Output the [x, y] coordinate of the center of the cell containing the given text.  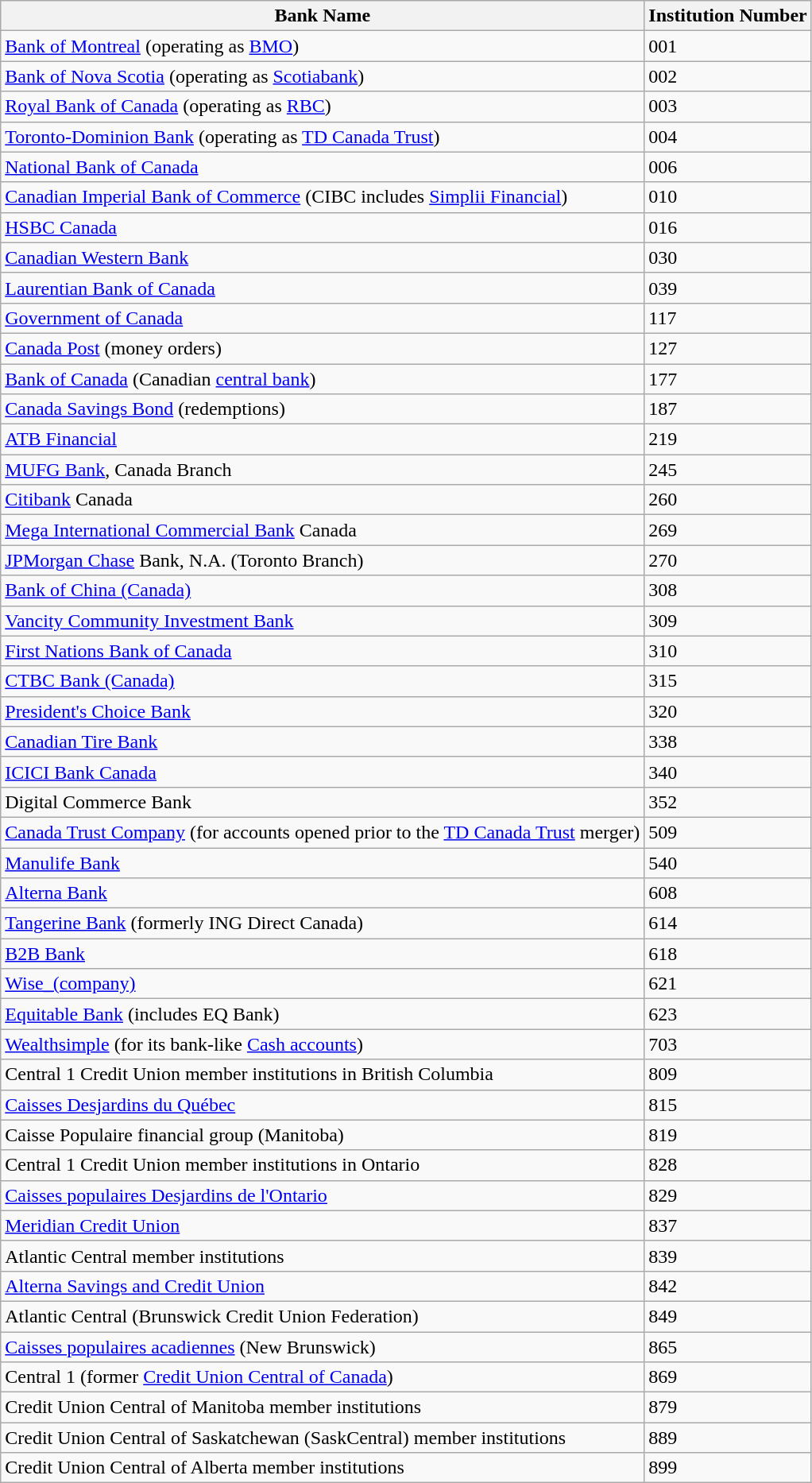
010 [728, 197]
177 [728, 379]
Laurentian Bank of Canada [323, 288]
Wise_(company) [323, 984]
219 [728, 439]
540 [728, 862]
Royal Bank of Canada (operating as RBC) [323, 106]
006 [728, 167]
320 [728, 711]
Caisses populaires Desjardins de l'Ontario [323, 1195]
352 [728, 802]
004 [728, 137]
Canadian Western Bank [323, 257]
127 [728, 348]
002 [728, 76]
B2B Bank [323, 954]
819 [728, 1135]
Alterna Bank [323, 893]
899 [728, 1468]
National Bank of Canada [323, 167]
621 [728, 984]
Bank of China (Canada) [323, 590]
Caisse Populaire financial group (Manitoba) [323, 1135]
Central 1 Credit Union member institutions in British Columbia [323, 1074]
Central 1 (former Credit Union Central of Canada) [323, 1377]
269 [728, 530]
614 [728, 923]
016 [728, 227]
039 [728, 288]
623 [728, 1014]
Atlantic Central member institutions [323, 1256]
828 [728, 1165]
ATB Financial [323, 439]
308 [728, 590]
608 [728, 893]
703 [728, 1044]
Citibank Canada [323, 500]
Credit Union Central of Alberta member institutions [323, 1468]
Digital Commerce Bank [323, 802]
Canada Savings Bond (redemptions) [323, 409]
Toronto-Dominion Bank (operating as TD Canada Trust) [323, 137]
849 [728, 1316]
315 [728, 681]
HSBC Canada [323, 227]
309 [728, 621]
Bank of Montreal (operating as BMO) [323, 46]
Wealthsimple (for its bank-like Cash accounts) [323, 1044]
618 [728, 954]
187 [728, 409]
Bank of Canada (Canadian central bank) [323, 379]
839 [728, 1256]
260 [728, 500]
MUFG Bank, Canada Branch [323, 470]
889 [728, 1438]
001 [728, 46]
270 [728, 560]
Tangerine Bank (formerly ING Direct Canada) [323, 923]
Vancity Community Investment Bank [323, 621]
First Nations Bank of Canada [323, 651]
245 [728, 470]
ICICI Bank Canada [323, 772]
842 [728, 1286]
Institution Number [728, 16]
865 [728, 1347]
Government of Canada [323, 318]
117 [728, 318]
President's Choice Bank [323, 711]
Meridian Credit Union [323, 1226]
Alterna Savings and Credit Union [323, 1286]
Mega International Commercial Bank Canada [323, 530]
Canada Trust Company (for accounts opened prior to the TD Canada Trust merger) [323, 832]
Credit Union Central of Saskatchewan (SaskCentral) member institutions [323, 1438]
Bank of Nova Scotia (operating as Scotiabank) [323, 76]
Canadian Tire Bank [323, 741]
Caisses Desjardins du Québec [323, 1105]
338 [728, 741]
809 [728, 1074]
Manulife Bank [323, 862]
030 [728, 257]
Canadian Imperial Bank of Commerce (CIBC includes Simplii Financial) [323, 197]
Canada Post (money orders) [323, 348]
509 [728, 832]
815 [728, 1105]
Credit Union Central of Manitoba member institutions [323, 1407]
310 [728, 651]
003 [728, 106]
829 [728, 1195]
869 [728, 1377]
837 [728, 1226]
Caisses populaires acadiennes (New Brunswick) [323, 1347]
340 [728, 772]
Central 1 Credit Union member institutions in Ontario [323, 1165]
Atlantic Central (Brunswick Credit Union Federation) [323, 1316]
Bank Name [323, 16]
Equitable Bank (includes EQ Bank) [323, 1014]
879 [728, 1407]
CTBC Bank (Canada) [323, 681]
JPMorgan Chase Bank, N.A. (Toronto Branch) [323, 560]
